Search for the cell housing the specified text and yield its (X, Y) center coordinate. 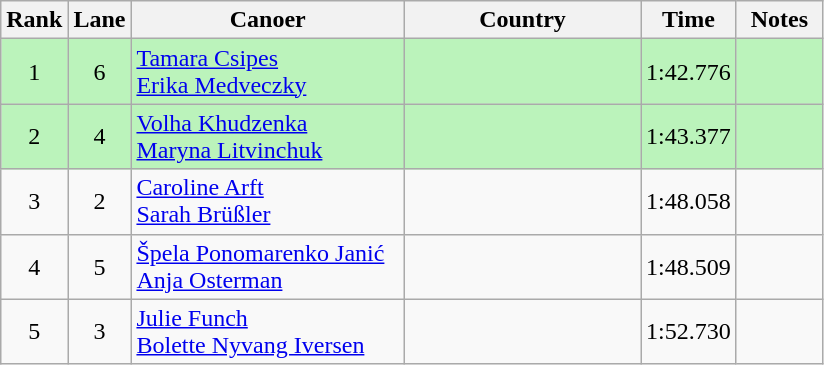
Lane (100, 20)
Volha KhudzenkaMaryna Litvinchuk (268, 136)
6 (100, 72)
Rank (34, 20)
1:52.730 (689, 332)
Notes (779, 20)
Time (689, 20)
1:42.776 (689, 72)
Julie FunchBolette Nyvang Iversen (268, 332)
1:43.377 (689, 136)
1 (34, 72)
Caroline ArftSarah Brüßler (268, 202)
Špela Ponomarenko JanićAnja Osterman (268, 266)
1:48.509 (689, 266)
1:48.058 (689, 202)
Country (522, 20)
Canoer (268, 20)
Tamara CsipesErika Medveczky (268, 72)
